Extract the [x, y] coordinate from the center of the cell holding the provided text.  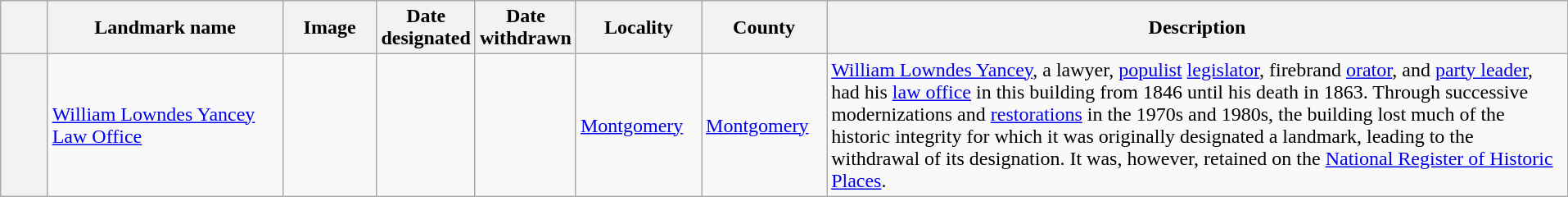
Description [1197, 28]
Datedesignated [426, 28]
Image [329, 28]
County [765, 28]
William Lowndes Yancey Law Office [165, 125]
Landmark name [165, 28]
Datewithdrawn [526, 28]
Locality [639, 28]
